Determine the [X, Y] coordinate at the center of the cell enclosing the given text.  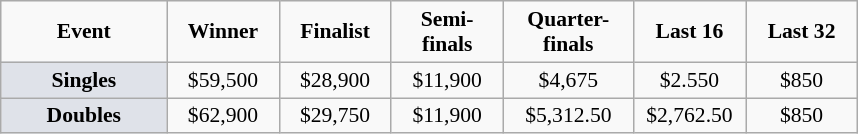
$59,500 [223, 80]
$28,900 [335, 80]
$2.550 [689, 80]
$2,762.50 [689, 116]
$5,312.50 [568, 116]
Last 16 [689, 32]
Finalist [335, 32]
Quarter-finals [568, 32]
Doubles [84, 116]
Semi-finals [447, 32]
Winner [223, 32]
Singles [84, 80]
$62,900 [223, 116]
Last 32 [802, 32]
$4,675 [568, 80]
Event [84, 32]
$29,750 [335, 116]
